Pinpoint the cell where the given text exists, returning its (X, Y) midpoint coordinate. 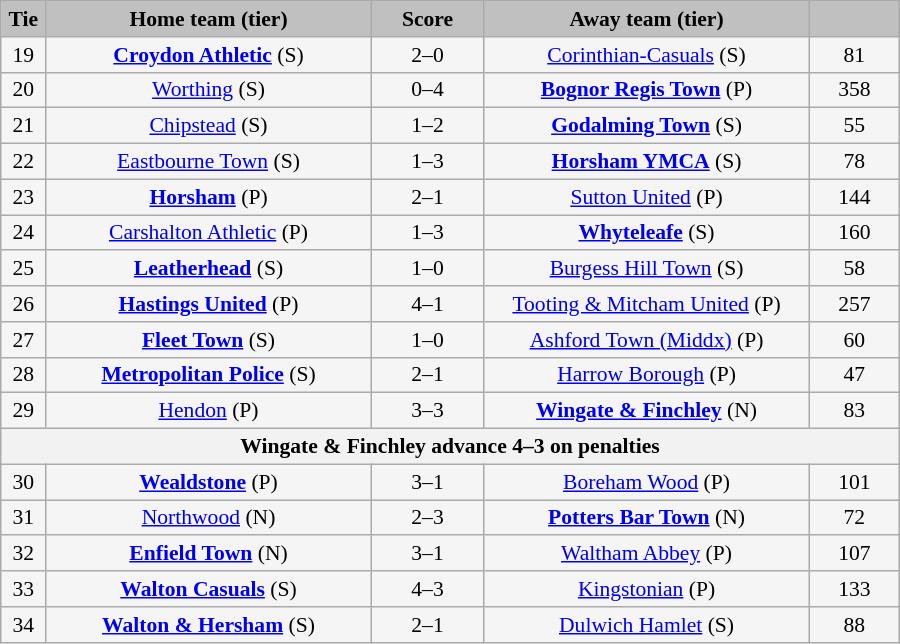
4–1 (427, 304)
22 (24, 162)
78 (854, 162)
3–3 (427, 411)
Whyteleafe (S) (647, 233)
0–4 (427, 90)
Tie (24, 19)
26 (24, 304)
Horsham YMCA (S) (647, 162)
Metropolitan Police (S) (209, 375)
Chipstead (S) (209, 126)
Home team (tier) (209, 19)
Northwood (N) (209, 518)
72 (854, 518)
107 (854, 554)
133 (854, 589)
4–3 (427, 589)
31 (24, 518)
29 (24, 411)
Eastbourne Town (S) (209, 162)
23 (24, 197)
144 (854, 197)
30 (24, 482)
Corinthian-Casuals (S) (647, 55)
Harrow Borough (P) (647, 375)
Hendon (P) (209, 411)
Kingstonian (P) (647, 589)
Leatherhead (S) (209, 269)
257 (854, 304)
25 (24, 269)
24 (24, 233)
27 (24, 340)
Sutton United (P) (647, 197)
Wingate & Finchley (N) (647, 411)
160 (854, 233)
Croydon Athletic (S) (209, 55)
33 (24, 589)
Walton & Hersham (S) (209, 625)
19 (24, 55)
Away team (tier) (647, 19)
88 (854, 625)
Bognor Regis Town (P) (647, 90)
2–0 (427, 55)
Carshalton Athletic (P) (209, 233)
358 (854, 90)
55 (854, 126)
Ashford Town (Middx) (P) (647, 340)
81 (854, 55)
83 (854, 411)
Wealdstone (P) (209, 482)
21 (24, 126)
Potters Bar Town (N) (647, 518)
Score (427, 19)
Burgess Hill Town (S) (647, 269)
Godalming Town (S) (647, 126)
47 (854, 375)
Hastings United (P) (209, 304)
20 (24, 90)
60 (854, 340)
1–2 (427, 126)
Fleet Town (S) (209, 340)
Wingate & Finchley advance 4–3 on penalties (450, 447)
34 (24, 625)
28 (24, 375)
Boreham Wood (P) (647, 482)
Worthing (S) (209, 90)
101 (854, 482)
Tooting & Mitcham United (P) (647, 304)
Waltham Abbey (P) (647, 554)
32 (24, 554)
Walton Casuals (S) (209, 589)
Horsham (P) (209, 197)
Enfield Town (N) (209, 554)
2–3 (427, 518)
58 (854, 269)
Dulwich Hamlet (S) (647, 625)
